Find where the given text appears and provide that cell's center as [X, Y] coordinate. 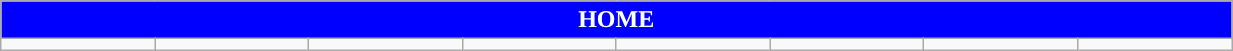
HOME [616, 20]
